Output the [x, y] coordinate of the center of the cell containing the given text.  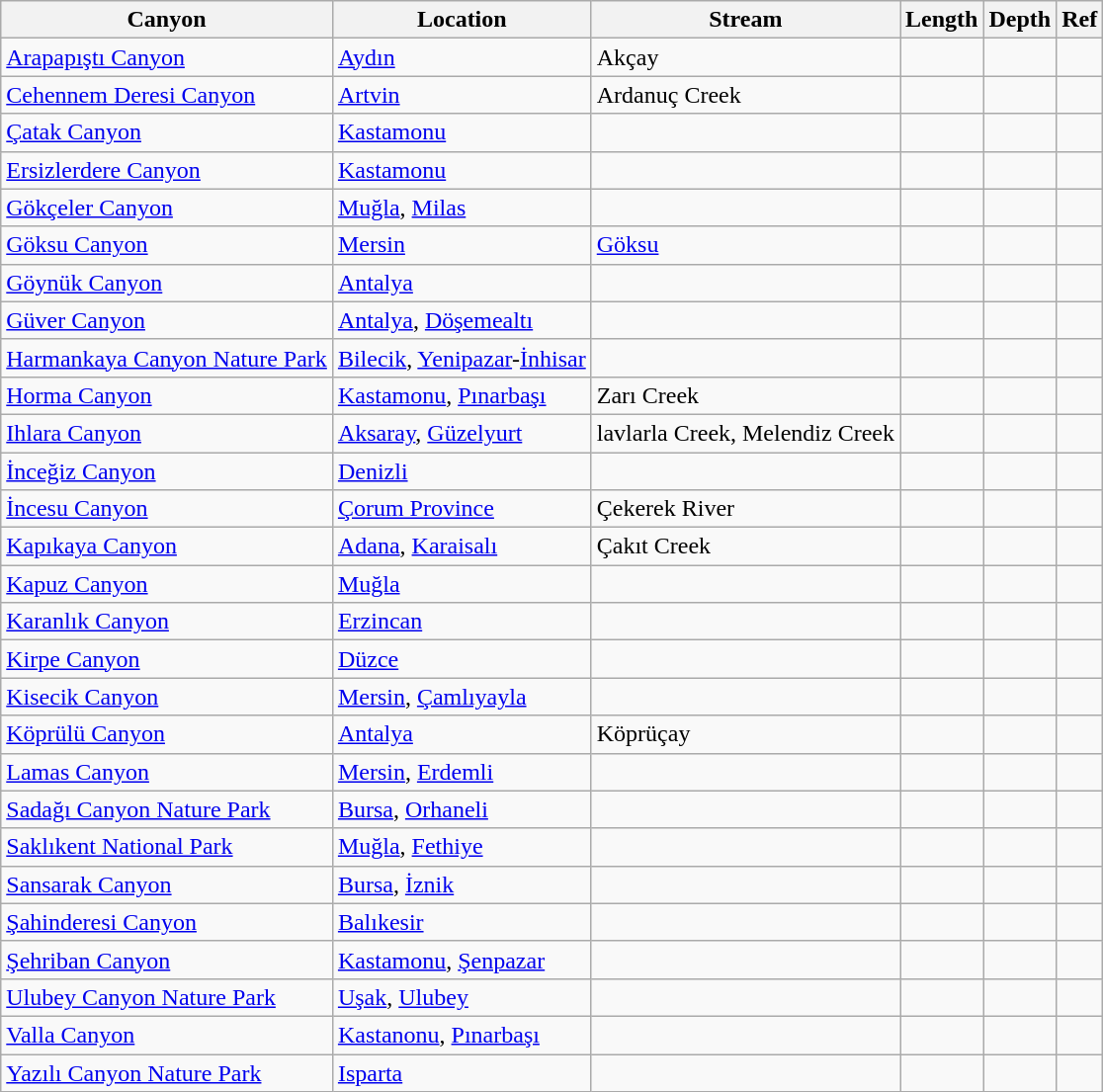
Akçay [745, 57]
Göynük Canyon [167, 283]
Kastanonu, Pınarbaşı [462, 1035]
Balıkesir [462, 922]
Length [941, 20]
Ardanuç Creek [745, 95]
Stream [745, 20]
Kastamonu, Pınarbaşı [462, 395]
Çekerek River [745, 509]
Ref [1079, 20]
Canyon [167, 20]
Kirpe Canyon [167, 659]
Kastamonu, Şenpazar [462, 960]
Düzce [462, 659]
Zarı Creek [745, 395]
Muğla, Milas [462, 208]
Muğla [462, 584]
Uşak, Ulubey [462, 997]
Adana, Karaisalı [462, 546]
Sadağı Canyon Nature Park [167, 809]
Gökçeler Canyon [167, 208]
İnceğiz Canyon [167, 471]
Ulubey Canyon Nature Park [167, 997]
Göksu [745, 245]
Çorum Province [462, 509]
Bursa, Orhaneli [462, 809]
Mersin, Erdemli [462, 772]
Saklıkent National Park [167, 847]
Güver Canyon [167, 320]
Artvin [462, 95]
Antalya, Döşemealtı [462, 320]
Ersizlerdere Canyon [167, 170]
Kisecik Canyon [167, 697]
Göksu Canyon [167, 245]
Isparta [462, 1072]
Depth [1020, 20]
Köprüçay [745, 734]
Çakıt Creek [745, 546]
Denizli [462, 471]
Lamas Canyon [167, 772]
Şehriban Canyon [167, 960]
lavlarla Creek, Melendiz Creek [745, 433]
Harmankaya Canyon Nature Park [167, 358]
Muğla, Fethiye [462, 847]
Aydın [462, 57]
Ihlara Canyon [167, 433]
Horma Canyon [167, 395]
Kapıkaya Canyon [167, 546]
Karanlık Canyon [167, 622]
Yazılı Canyon Nature Park [167, 1072]
Aksaray, Güzelyurt [462, 433]
Sansarak Canyon [167, 884]
Bursa, İznik [462, 884]
Bilecik, Yenipazar-İnhisar [462, 358]
Mersin, Çamlıyayla [462, 697]
Erzincan [462, 622]
Location [462, 20]
Valla Canyon [167, 1035]
Köprülü Canyon [167, 734]
Arapapıştı Canyon [167, 57]
Şahinderesi Canyon [167, 922]
İncesu Canyon [167, 509]
Kapuz Canyon [167, 584]
Çatak Canyon [167, 132]
Cehennem Deresi Canyon [167, 95]
Mersin [462, 245]
